Pinpoint the cell where the given text exists, returning its [X, Y] midpoint coordinate. 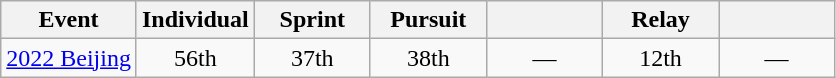
38th [428, 58]
56th [195, 58]
Relay [660, 20]
12th [660, 58]
Pursuit [428, 20]
Sprint [312, 20]
Individual [195, 20]
37th [312, 58]
Event [69, 20]
2022 Beijing [69, 58]
